Detect which cell encompasses the target text, then output its (x, y) center coordinate. 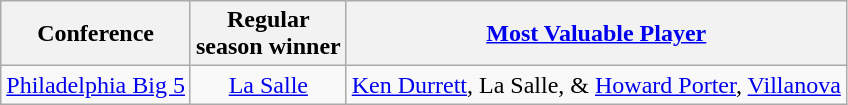
La Salle (268, 85)
Most Valuable Player (596, 34)
Ken Durrett, La Salle, & Howard Porter, Villanova (596, 85)
Regular season winner (268, 34)
Philadelphia Big 5 (96, 85)
Conference (96, 34)
